Determine the (x, y) coordinate at the center of the cell enclosing the given text.  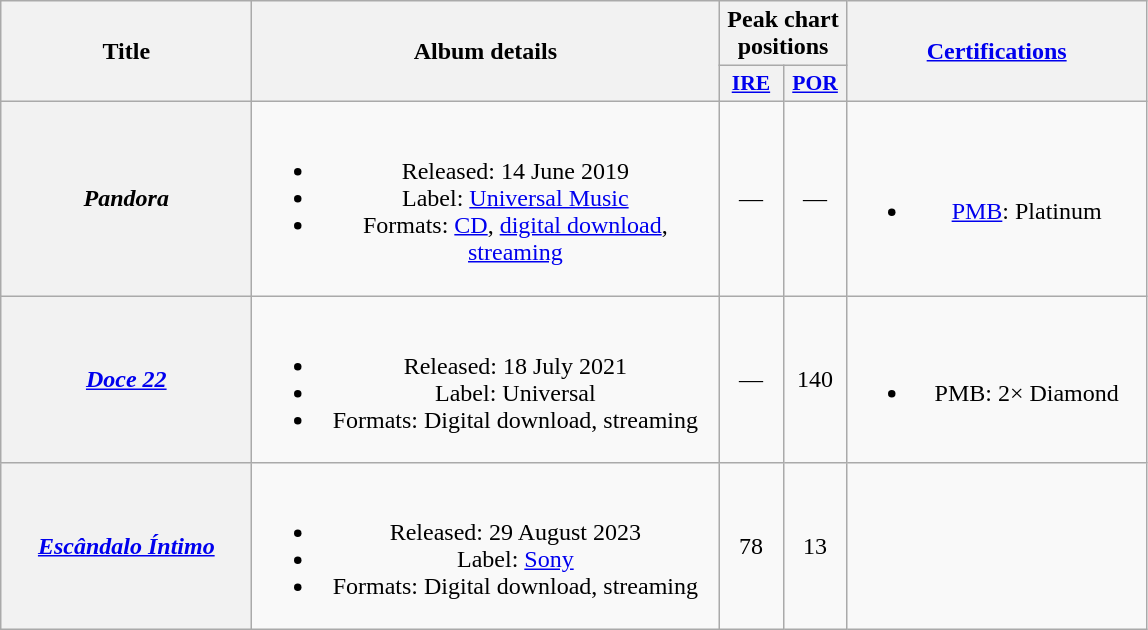
Escândalo Íntimo (126, 546)
Album details (486, 52)
Doce 22 (126, 380)
Released: 18 July 2021Label: UniversalFormats: Digital download, streaming (486, 380)
PMB: Platinum (996, 198)
Peak chart positions (783, 34)
PMB: 2× Diamond (996, 380)
78 (751, 546)
Certifications (996, 52)
Released: 14 June 2019Label: Universal MusicFormats: CD, digital download, streaming (486, 198)
Pandora (126, 198)
IRE (751, 84)
POR (815, 84)
13 (815, 546)
Released: 29 August 2023Label: SonyFormats: Digital download, streaming (486, 546)
Title (126, 52)
140 (815, 380)
